Find where the given text appears and provide that cell's center as [X, Y] coordinate. 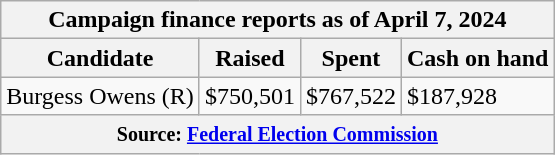
$187,928 [477, 96]
Raised [250, 58]
Spent [350, 58]
Cash on hand [477, 58]
$767,522 [350, 96]
Campaign finance reports as of April 7, 2024 [278, 20]
Burgess Owens (R) [100, 96]
Candidate [100, 58]
$750,501 [250, 96]
Source: Federal Election Commission [278, 134]
